Provide the (X, Y) coordinate of the cell's center where the given text is located.  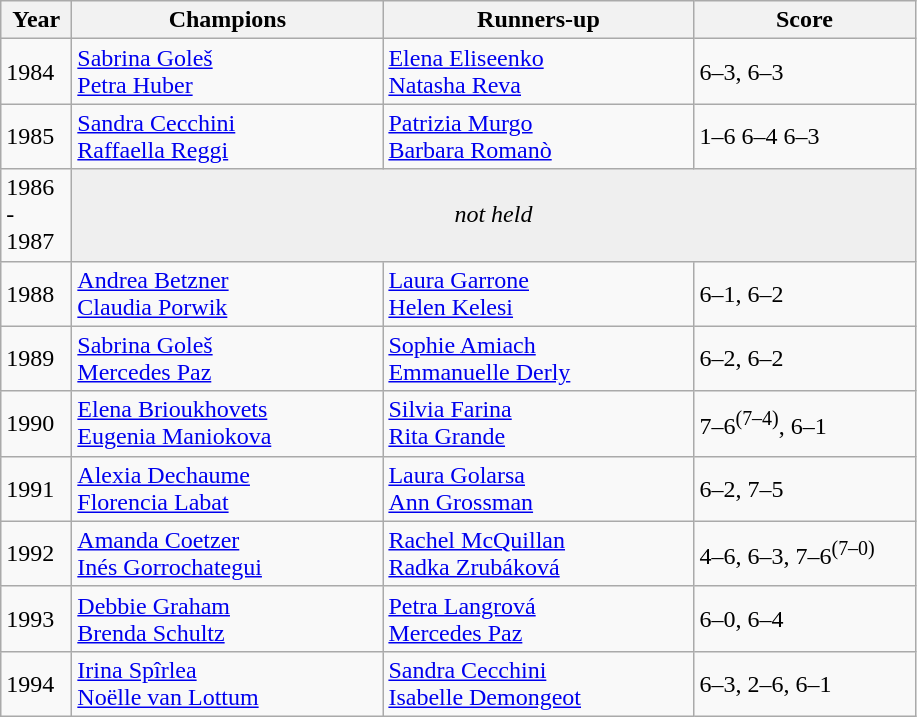
1984 (36, 72)
1985 (36, 136)
Laura Garrone Helen Kelesi (538, 294)
4–6, 6–3, 7–6(7–0) (804, 554)
Elena Brioukhovets Eugenia Maniokova (228, 424)
1986-1987 (36, 215)
Elena Eliseenko Natasha Reva (538, 72)
6–2, 6–2 (804, 358)
1991 (36, 488)
Sabrina Goleš Petra Huber (228, 72)
1989 (36, 358)
Sophie Amiach Emmanuelle Derly (538, 358)
Patrizia Murgo Barbara Romanò (538, 136)
6–1, 6–2 (804, 294)
Runners-up (538, 20)
6–2, 7–5 (804, 488)
6–3, 6–3 (804, 72)
1993 (36, 618)
6–3, 2–6, 6–1 (804, 684)
1988 (36, 294)
Silvia Farina Rita Grande (538, 424)
Score (804, 20)
Champions (228, 20)
Rachel McQuillan Radka Zrubáková (538, 554)
Laura Golarsa Ann Grossman (538, 488)
7–6(7–4), 6–1 (804, 424)
Petra Langrová Mercedes Paz (538, 618)
1992 (36, 554)
Andrea Betzner Claudia Porwik (228, 294)
Debbie Graham Brenda Schultz (228, 618)
Year (36, 20)
1994 (36, 684)
Sandra Cecchini Isabelle Demongeot (538, 684)
Alexia Dechaume Florencia Labat (228, 488)
6–0, 6–4 (804, 618)
Amanda Coetzer Inés Gorrochategui (228, 554)
Sandra Cecchini Raffaella Reggi (228, 136)
1–6 6–4 6–3 (804, 136)
not held (494, 215)
Irina Spîrlea Noëlle van Lottum (228, 684)
1990 (36, 424)
Sabrina Goleš Mercedes Paz (228, 358)
